Search for the cell housing the specified text and yield its [x, y] center coordinate. 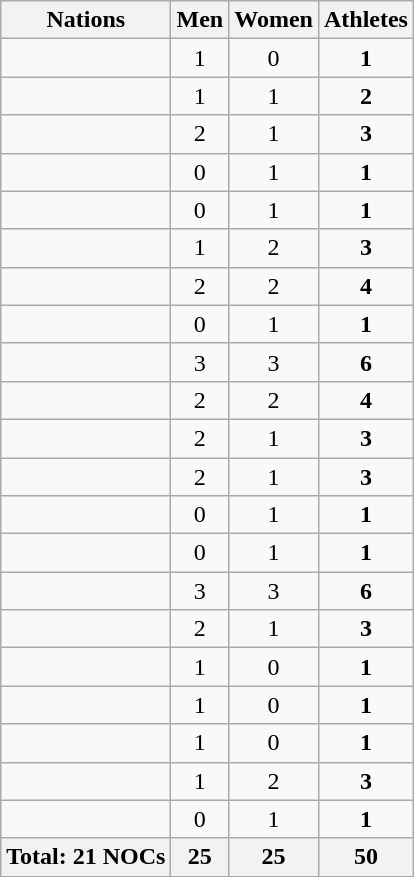
50 [366, 857]
Women [274, 20]
Total: 21 NOCs [86, 857]
Men [200, 20]
Athletes [366, 20]
Nations [86, 20]
